Return [X, Y] of the center of cell containing provided text 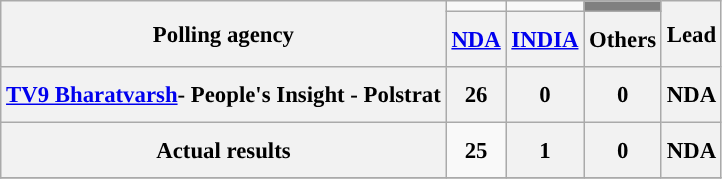
25 [476, 151]
Polling agency [224, 34]
Lead [691, 34]
26 [476, 95]
Others [623, 40]
1 [545, 151]
INDIA [545, 40]
Actual results [224, 151]
TV9 Bharatvarsh- People's Insight - Polstrat [224, 95]
